Detect which cell encompasses the target text, then output its [X, Y] center coordinate. 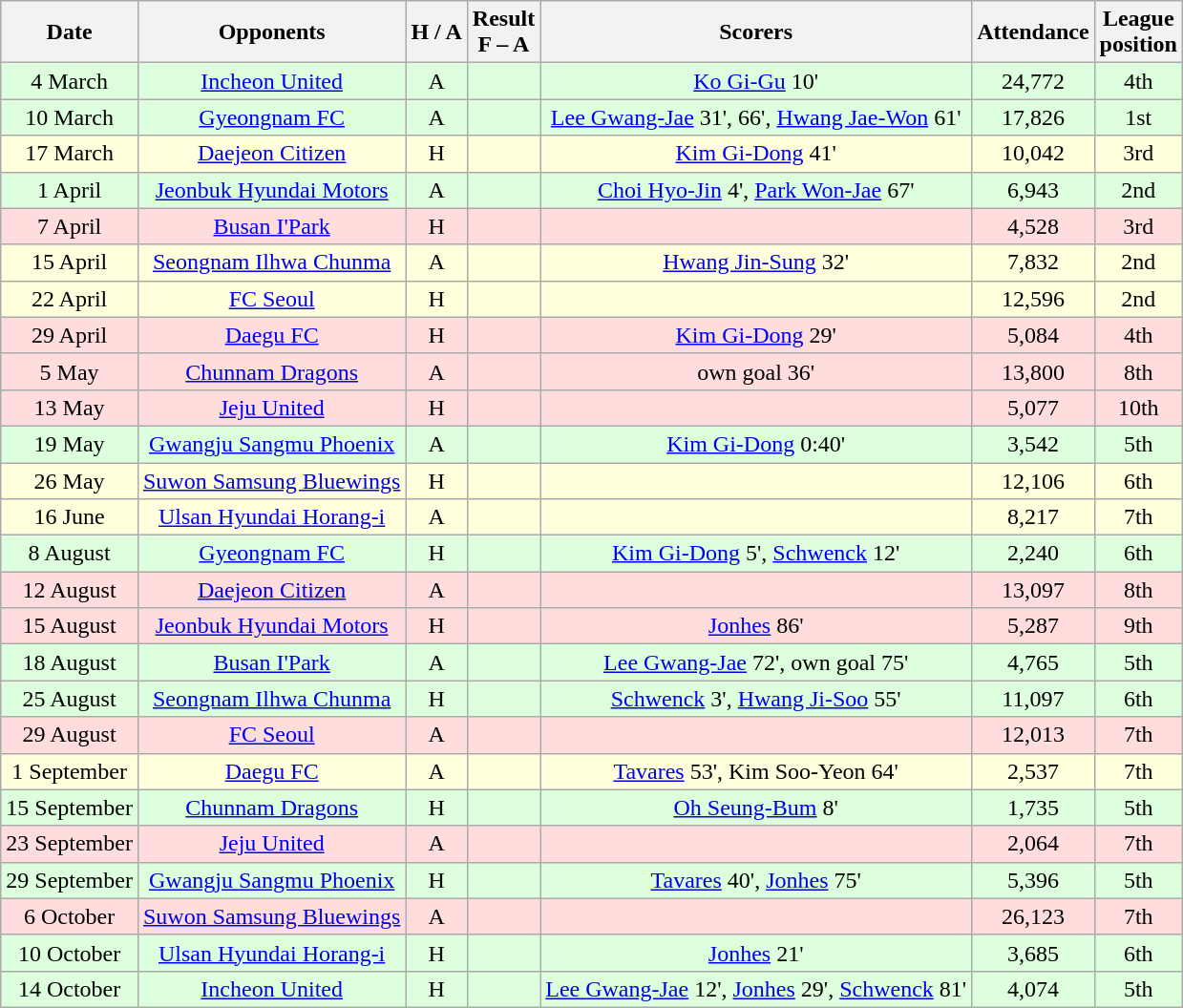
6,943 [1033, 190]
2,537 [1033, 771]
Tavares 53', Kim Soo-Yeon 64' [756, 771]
10 October [70, 953]
18 August [70, 662]
13 May [70, 408]
23 September [70, 844]
10th [1138, 408]
4 March [70, 81]
2,240 [1033, 554]
5 May [70, 371]
Kim Gi-Dong 0:40' [756, 444]
Opponents [271, 32]
29 August [70, 735]
29 September [70, 880]
3,542 [1033, 444]
7 April [70, 226]
5,396 [1033, 880]
Oh Seung-Bum 8' [756, 808]
Lee Gwang-Jae 31', 66', Hwang Jae-Won 61' [756, 117]
15 August [70, 626]
14 October [70, 989]
26 May [70, 480]
1,735 [1033, 808]
Choi Hyo-Jin 4', Park Won-Jae 67' [756, 190]
ResultF – A [503, 32]
15 September [70, 808]
13,800 [1033, 371]
Jonhes 21' [756, 953]
own goal 36' [756, 371]
25 August [70, 699]
22 April [70, 299]
19 May [70, 444]
9th [1138, 626]
Ko Gi-Gu 10' [756, 81]
3,685 [1033, 953]
8,217 [1033, 517]
26,123 [1033, 916]
Tavares 40', Jonhes 75' [756, 880]
4,765 [1033, 662]
13,097 [1033, 590]
Lee Gwang-Jae 12', Jonhes 29', Schwenck 81' [756, 989]
12,106 [1033, 480]
1 April [70, 190]
10,042 [1033, 154]
17 March [70, 154]
4,528 [1033, 226]
Lee Gwang-Jae 72', own goal 75' [756, 662]
1 September [70, 771]
5,287 [1033, 626]
8 August [70, 554]
H / A [436, 32]
2,064 [1033, 844]
12 August [70, 590]
5,077 [1033, 408]
29 April [70, 335]
Jonhes 86' [756, 626]
Kim Gi-Dong 41' [756, 154]
7,832 [1033, 262]
Date [70, 32]
12,596 [1033, 299]
12,013 [1033, 735]
10 March [70, 117]
Scorers [756, 32]
Schwenck 3', Hwang Ji-Soo 55' [756, 699]
4,074 [1033, 989]
5,084 [1033, 335]
Leagueposition [1138, 32]
24,772 [1033, 81]
Hwang Jin-Sung 32' [756, 262]
16 June [70, 517]
Kim Gi-Dong 29' [756, 335]
15 April [70, 262]
Kim Gi-Dong 5', Schwenck 12' [756, 554]
Attendance [1033, 32]
17,826 [1033, 117]
6 October [70, 916]
1st [1138, 117]
11,097 [1033, 699]
